Provide the (X, Y) coordinate of the cell's center where the given text is located.  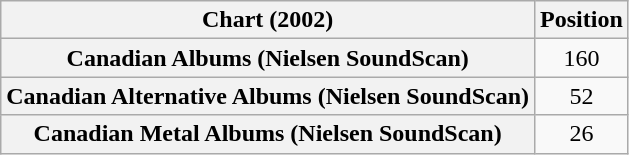
Canadian Metal Albums (Nielsen SoundScan) (268, 134)
Canadian Albums (Nielsen SoundScan) (268, 58)
Chart (2002) (268, 20)
26 (582, 134)
160 (582, 58)
Position (582, 20)
52 (582, 96)
Canadian Alternative Albums (Nielsen SoundScan) (268, 96)
